Capture the cell that displays the provided text and extract its (X, Y) central coordinate. 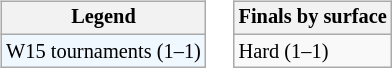
W15 tournaments (1–1) (103, 51)
Hard (1–1) (313, 51)
Finals by surface (313, 18)
Legend (103, 18)
